Determine the [x, y] coordinate at the center of the cell enclosing the given text.  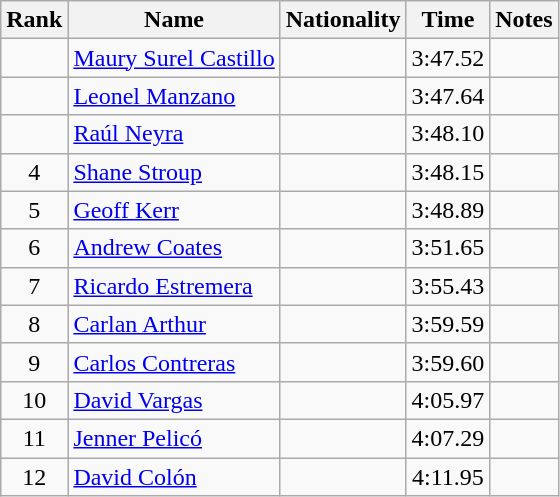
12 [34, 477]
11 [34, 438]
3:48.10 [448, 134]
Ricardo Estremera [174, 286]
3:48.89 [448, 210]
4:05.97 [448, 400]
Notes [524, 20]
4:07.29 [448, 438]
Geoff Kerr [174, 210]
7 [34, 286]
5 [34, 210]
Rank [34, 20]
Jenner Pelicó [174, 438]
Maury Surel Castillo [174, 58]
3:59.60 [448, 362]
Carlan Arthur [174, 324]
3:59.59 [448, 324]
Time [448, 20]
10 [34, 400]
3:47.52 [448, 58]
Carlos Contreras [174, 362]
Name [174, 20]
David Vargas [174, 400]
6 [34, 248]
4 [34, 172]
3:47.64 [448, 96]
Shane Stroup [174, 172]
Raúl Neyra [174, 134]
3:55.43 [448, 286]
Andrew Coates [174, 248]
3:48.15 [448, 172]
Leonel Manzano [174, 96]
David Colón [174, 477]
3:51.65 [448, 248]
Nationality [343, 20]
8 [34, 324]
9 [34, 362]
4:11.95 [448, 477]
